Search for the cell housing the specified text and yield its (x, y) center coordinate. 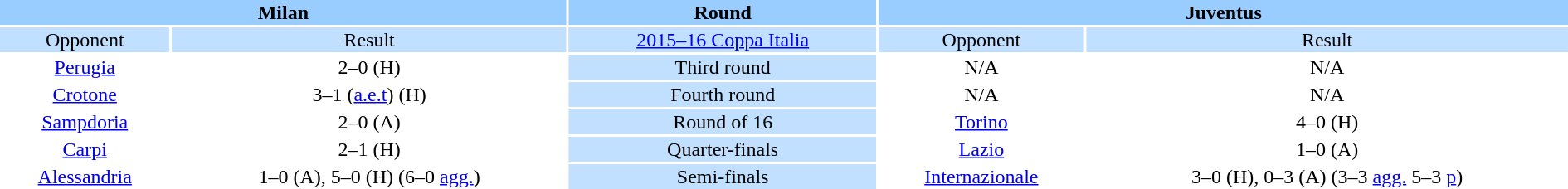
Perugia (85, 67)
Lazio (982, 149)
Juventus (1224, 12)
Quarter-finals (723, 149)
Sampdoria (85, 122)
3–1 (a.e.t) (H) (368, 94)
1–0 (A) (1327, 149)
Milan (284, 12)
2–0 (A) (368, 122)
Third round (723, 67)
Torino (982, 122)
Fourth round (723, 94)
Semi-finals (723, 177)
3–0 (H), 0–3 (A) (3–3 agg. 5–3 p) (1327, 177)
Crotone (85, 94)
Round (723, 12)
1–0 (A), 5–0 (H) (6–0 agg.) (368, 177)
Internazionale (982, 177)
Alessandria (85, 177)
2–0 (H) (368, 67)
Carpi (85, 149)
2–1 (H) (368, 149)
Round of 16 (723, 122)
4–0 (H) (1327, 122)
2015–16 Coppa Italia (723, 40)
